Scan for the cell matching the given text and deliver its [X, Y] coordinate at center. 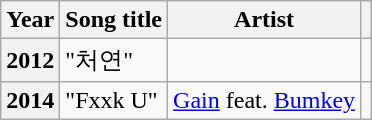
2012 [30, 60]
Song title [114, 20]
"Fxxk U" [114, 100]
Artist [264, 20]
Gain feat. Bumkey [264, 100]
2014 [30, 100]
Year [30, 20]
"처연" [114, 60]
